Pinpoint the cell where the given text exists, returning its [x, y] midpoint coordinate. 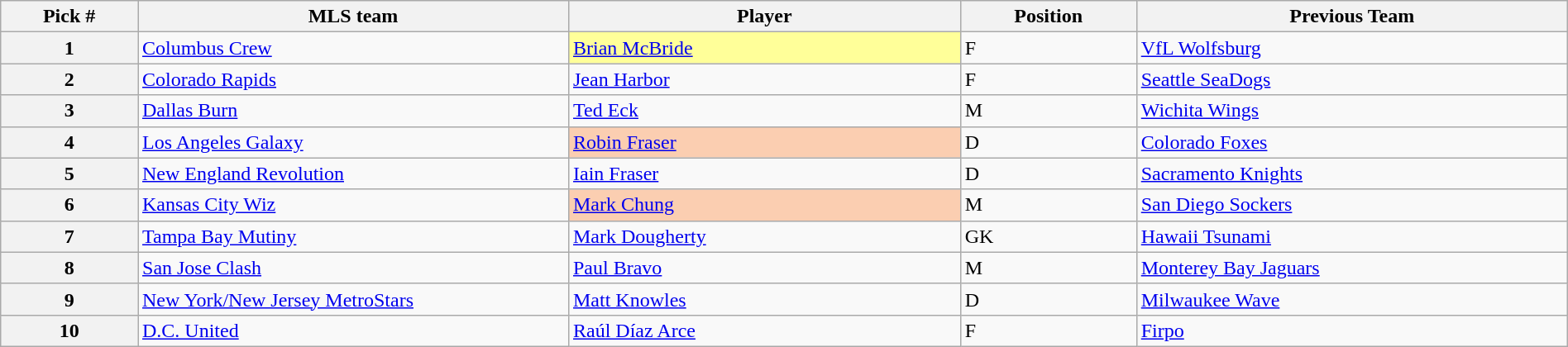
7 [69, 236]
3 [69, 111]
Raúl Díaz Arce [764, 330]
Position [1049, 17]
D.C. United [352, 330]
4 [69, 142]
Player [764, 17]
Hawaii Tsunami [1351, 236]
Colorado Foxes [1351, 142]
10 [69, 330]
Firpo [1351, 330]
MLS team [352, 17]
6 [69, 205]
2 [69, 79]
8 [69, 268]
San Diego Sockers [1351, 205]
Los Angeles Galaxy [352, 142]
Tampa Bay Mutiny [352, 236]
Iain Fraser [764, 173]
San Jose Clash [352, 268]
Seattle SeaDogs [1351, 79]
Jean Harbor [764, 79]
Pick # [69, 17]
Kansas City Wiz [352, 205]
Columbus Crew [352, 48]
Mark Dougherty [764, 236]
Colorado Rapids [352, 79]
Monterey Bay Jaguars [1351, 268]
Matt Knowles [764, 299]
9 [69, 299]
Wichita Wings [1351, 111]
1 [69, 48]
Robin Fraser [764, 142]
Sacramento Knights [1351, 173]
GK [1049, 236]
Mark Chung [764, 205]
Paul Bravo [764, 268]
New England Revolution [352, 173]
Brian McBride [764, 48]
VfL Wolfsburg [1351, 48]
New York/New Jersey MetroStars [352, 299]
Dallas Burn [352, 111]
5 [69, 173]
Previous Team [1351, 17]
Ted Eck [764, 111]
Milwaukee Wave [1351, 299]
